Provide the [x, y] coordinate of the cell's center where the given text is located.  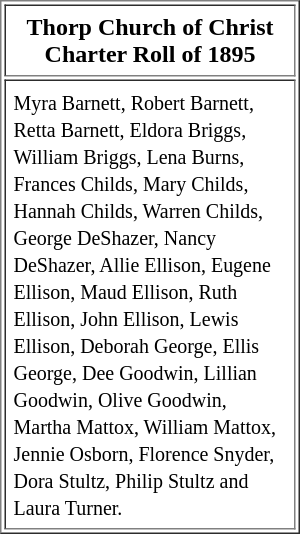
Thorp Church of ChristCharter Roll of 1895 [150, 40]
